Return (X, Y) of the center of cell containing provided text 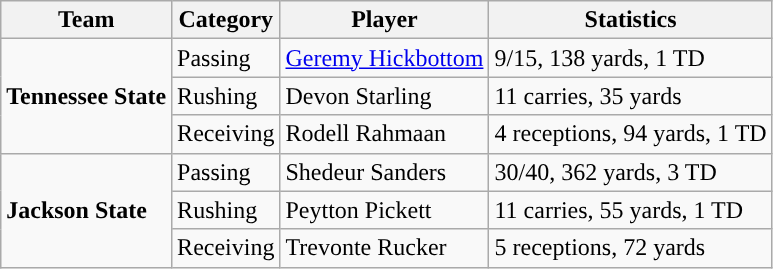
30/40, 362 yards, 3 TD (630, 172)
Geremy Hickbottom (384, 58)
Jackson State (86, 210)
Devon Starling (384, 96)
Tennessee State (86, 96)
Player (384, 20)
9/15, 138 yards, 1 TD (630, 58)
11 carries, 55 yards, 1 TD (630, 210)
11 carries, 35 yards (630, 96)
Peytton Pickett (384, 210)
Category (226, 20)
5 receptions, 72 yards (630, 248)
Statistics (630, 20)
4 receptions, 94 yards, 1 TD (630, 134)
Rodell Rahmaan (384, 134)
Team (86, 20)
Shedeur Sanders (384, 172)
Trevonte Rucker (384, 248)
